Identify which cell holds the provided text, then report its [x, y] central coordinate. 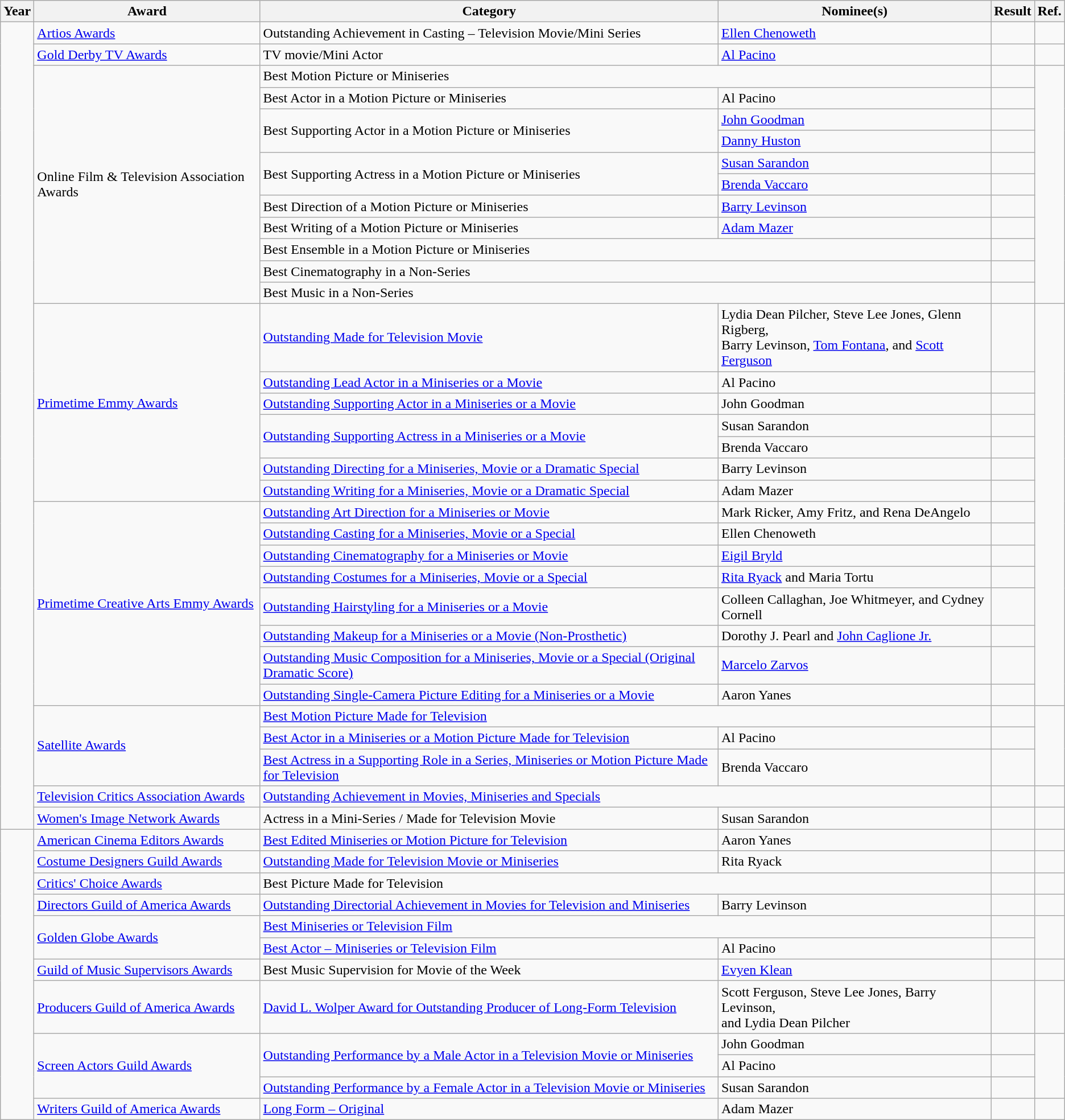
Outstanding Lead Actor in a Miniseries or a Movie [489, 382]
Best Miniseries or Television Film [626, 927]
Outstanding Performance by a Male Actor in a Television Movie or Miniseries [489, 1055]
Outstanding Achievement in Movies, Miniseries and Specials [626, 797]
Long Form – Original [489, 1109]
Outstanding Costumes for a Miniseries, Movie or a Special [489, 577]
Actress in a Mini-Series / Made for Television Movie [489, 818]
TV movie/Mini Actor [489, 55]
Online Film & Television Association Awards [147, 184]
Outstanding Music Composition for a Miniseries, Movie or a Special (Original Dramatic Score) [489, 665]
Directors Guild of America Awards [147, 905]
Nominee(s) [855, 11]
Best Music Supervision for Movie of the Week [489, 970]
Women's Image Network Awards [147, 818]
Artios Awards [147, 33]
Outstanding Made for Television Movie [489, 338]
Screen Actors Guild Awards [147, 1065]
Outstanding Single-Camera Picture Editing for a Miniseries or a Movie [489, 695]
Primetime Emmy Awards [147, 403]
Gold Derby TV Awards [147, 55]
Best Picture Made for Television [626, 883]
Award [147, 11]
Scott Ferguson, Steve Lee Jones, Barry Levinson, and Lydia Dean Pilcher [855, 1007]
Danny Huston [855, 141]
Outstanding Supporting Actor in a Miniseries or a Movie [489, 404]
Rita Ryack and Maria Tortu [855, 577]
Best Ensemble in a Motion Picture or Miniseries [626, 249]
Evyen Klean [855, 970]
Guild of Music Supervisors Awards [147, 970]
Result [1013, 11]
Best Writing of a Motion Picture or Miniseries [489, 228]
Rita Ryack [855, 862]
Critics' Choice Awards [147, 883]
Colleen Callaghan, Joe Whitmeyer, and Cydney Cornell [855, 607]
Producers Guild of America Awards [147, 1007]
Best Edited Miniseries or Motion Picture for Television [489, 840]
Primetime Creative Arts Emmy Awards [147, 603]
Satellite Awards [147, 746]
Outstanding Directorial Achievement in Movies for Television and Miniseries [489, 905]
Best Direction of a Motion Picture or Miniseries [489, 206]
Dorothy J. Pearl and John Caglione Jr. [855, 636]
Outstanding Performance by a Female Actor in a Television Movie or Miniseries [489, 1088]
Category [489, 11]
Best Motion Picture or Miniseries [626, 76]
Outstanding Art Direction for a Miniseries or Movie [489, 512]
David L. Wolper Award for Outstanding Producer of Long-Form Television [489, 1007]
Outstanding Achievement in Casting – Television Movie/Mini Series [489, 33]
Year [17, 11]
Outstanding Cinematography for a Miniseries or Movie [489, 555]
Golden Globe Awards [147, 937]
Outstanding Casting for a Miniseries, Movie or a Special [489, 534]
Outstanding Made for Television Movie or Miniseries [489, 862]
Best Actor in a Miniseries or a Motion Picture Made for Television [489, 738]
Best Actor – Miniseries or Television Film [489, 948]
Best Actress in a Supporting Role in a Series, Miniseries or Motion Picture Made for Television [489, 767]
American Cinema Editors Awards [147, 840]
Best Cinematography in a Non-Series [626, 271]
Writers Guild of America Awards [147, 1109]
Marcelo Zarvos [855, 665]
Outstanding Hairstyling for a Miniseries or a Movie [489, 607]
Ref. [1049, 11]
Best Music in a Non-Series [626, 293]
Eigil Bryld [855, 555]
Outstanding Writing for a Miniseries, Movie or a Dramatic Special [489, 491]
Costume Designers Guild Awards [147, 862]
Best Supporting Actress in a Motion Picture or Miniseries [489, 174]
Outstanding Supporting Actress in a Miniseries or a Movie [489, 437]
Outstanding Directing for a Miniseries, Movie or a Dramatic Special [489, 469]
Outstanding Makeup for a Miniseries or a Movie (Non-Prosthetic) [489, 636]
Lydia Dean Pilcher, Steve Lee Jones, Glenn Rigberg, Barry Levinson, Tom Fontana, and Scott Ferguson [855, 338]
Best Supporting Actor in a Motion Picture or Miniseries [489, 130]
Television Critics Association Awards [147, 797]
Best Motion Picture Made for Television [626, 717]
Best Actor in a Motion Picture or Miniseries [489, 98]
Mark Ricker, Amy Fritz, and Rena DeAngelo [855, 512]
